Return [X, Y] of the center of cell containing provided text 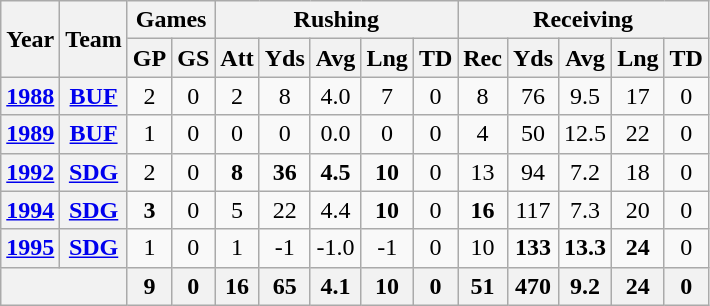
4 [483, 134]
9.5 [586, 96]
9 [149, 286]
1994 [30, 210]
GS [194, 58]
0.0 [336, 134]
12.5 [586, 134]
Year [30, 39]
470 [532, 286]
17 [638, 96]
3 [149, 210]
4.4 [336, 210]
36 [284, 172]
1989 [30, 134]
117 [532, 210]
5 [237, 210]
133 [532, 248]
18 [638, 172]
1995 [30, 248]
Receiving [584, 20]
50 [532, 134]
-1.0 [336, 248]
Rec [483, 58]
65 [284, 286]
7.3 [586, 210]
GP [149, 58]
9.2 [586, 286]
51 [483, 286]
1988 [30, 96]
76 [532, 96]
Rushing [336, 20]
13 [483, 172]
Team [94, 39]
20 [638, 210]
7.2 [586, 172]
4.1 [336, 286]
Att [237, 58]
4.0 [336, 96]
13.3 [586, 248]
Games [170, 20]
7 [387, 96]
4.5 [336, 172]
1992 [30, 172]
94 [532, 172]
